From the cell containing the given text, extract its center point as [x, y] coordinate. 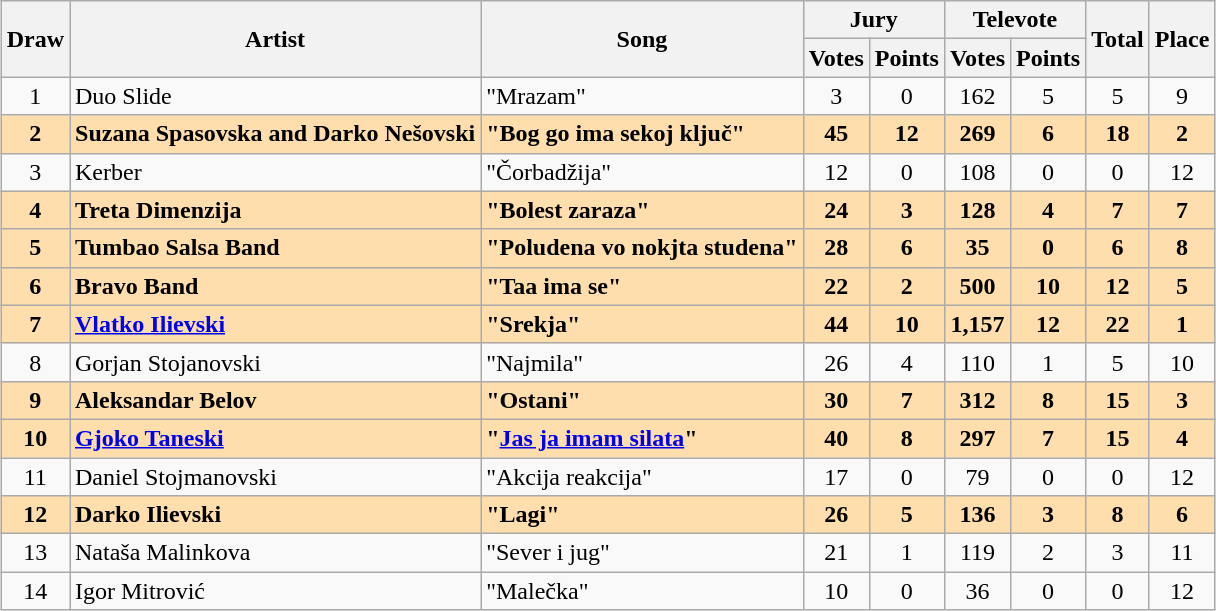
297 [977, 438]
"Poludena vo nokjta studena" [642, 248]
"Sever i jug" [642, 553]
"Najmila" [642, 362]
269 [977, 134]
Kerber [276, 172]
Duo Slide [276, 96]
110 [977, 362]
17 [836, 477]
Treta Dimenzija [276, 210]
Artist [276, 39]
36 [977, 591]
Song [642, 39]
24 [836, 210]
21 [836, 553]
Daniel Stojmanovski [276, 477]
1,157 [977, 324]
Vlatko Ilievski [276, 324]
162 [977, 96]
"Jas ja imam silata" [642, 438]
"Čorbadžiјa" [642, 172]
Bravo Band [276, 286]
Darko Ilievski [276, 515]
30 [836, 400]
312 [977, 400]
Igor Mitrović [276, 591]
108 [977, 172]
Suzana Spasovska and Darko Nešovski [276, 134]
"Srekja" [642, 324]
"Bog go ima sekoј ključ" [642, 134]
"Ostani" [642, 400]
14 [35, 591]
Jury [874, 20]
35 [977, 248]
44 [836, 324]
"Bolest zaraza" [642, 210]
Total [1118, 39]
Draw [35, 39]
40 [836, 438]
500 [977, 286]
"Lagi" [642, 515]
"Taa ima se" [642, 286]
119 [977, 553]
79 [977, 477]
128 [977, 210]
45 [836, 134]
Aleksandar Belov [276, 400]
"Malečka" [642, 591]
"Mrazam" [642, 96]
13 [35, 553]
28 [836, 248]
Gorjan Stojanovski [276, 362]
Televote [1014, 20]
Nataša Malinkova [276, 553]
Tumbao Salsa Band [276, 248]
Place [1182, 39]
18 [1118, 134]
"Akcija reakcija" [642, 477]
136 [977, 515]
Gjoko Taneski [276, 438]
